Return the (x, y) coordinate for the center point of the cell that contains the specified text.  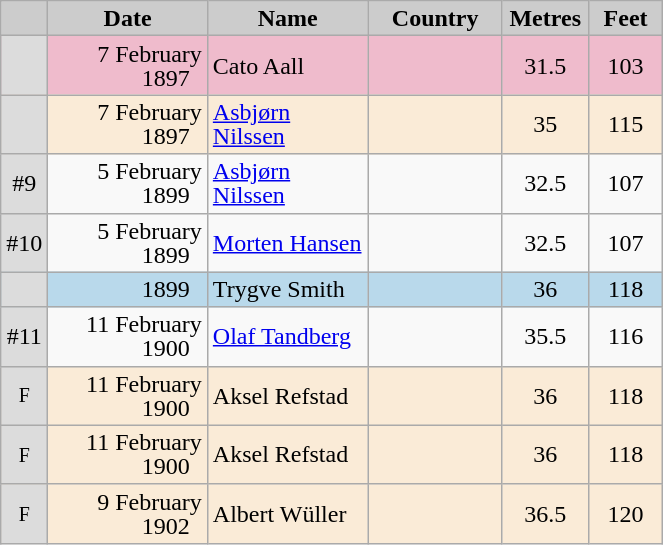
36.5 (545, 514)
Country (435, 18)
116 (625, 336)
31.5 (545, 66)
Feet (625, 18)
Olaf Tandberg (288, 336)
#9 (24, 184)
Trygve Smith (288, 290)
Name (288, 18)
35.5 (545, 336)
Morten Hansen (288, 242)
9 February 1902 (128, 514)
#11 (24, 336)
Metres (545, 18)
Cato Aall (288, 66)
120 (625, 514)
Date (128, 18)
115 (625, 124)
1899 (128, 290)
Albert Wüller (288, 514)
35 (545, 124)
103 (625, 66)
#10 (24, 242)
